From the cell containing the given text, extract its center point as (X, Y) coordinate. 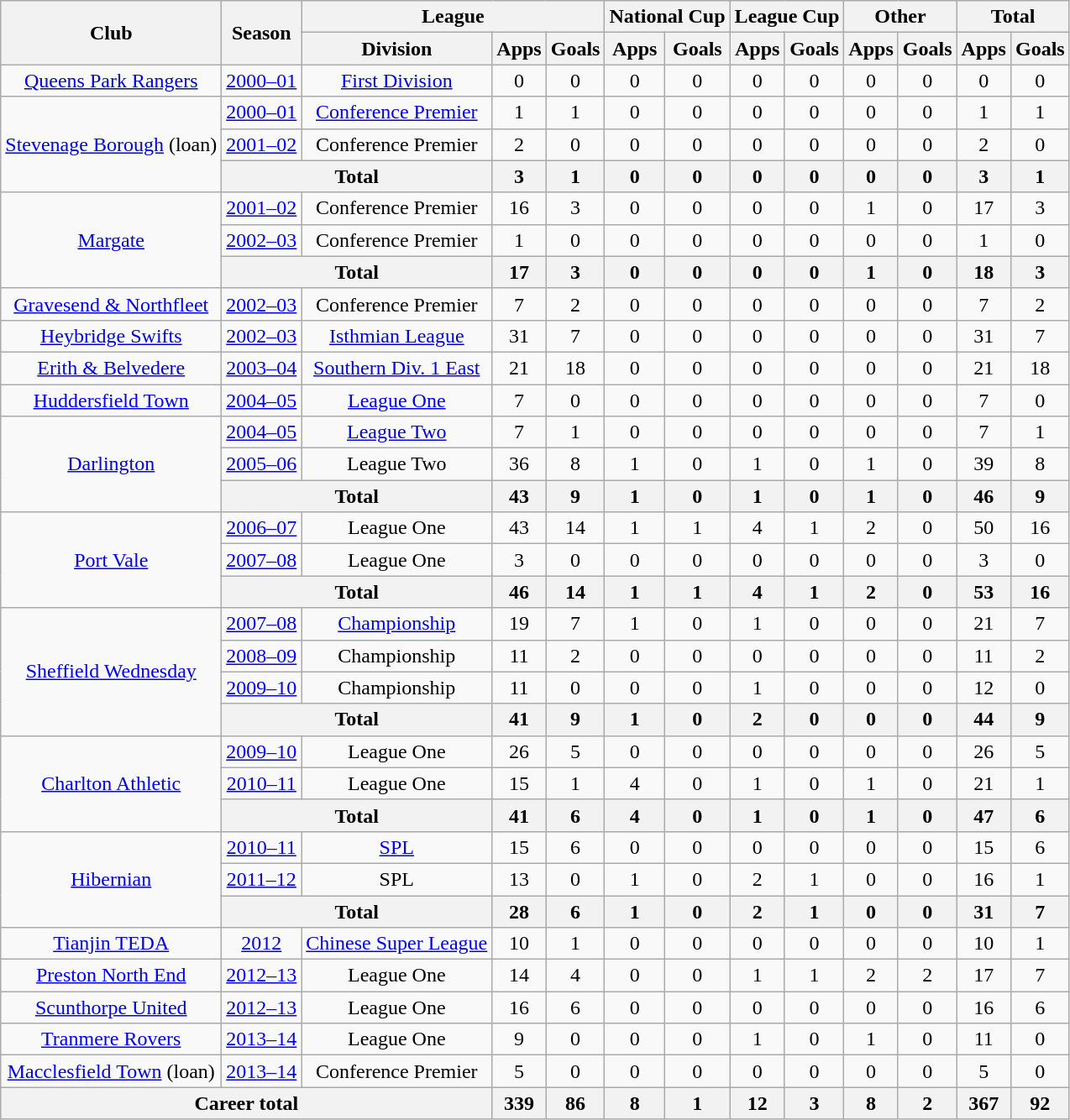
Port Vale (111, 560)
League (454, 17)
Queens Park Rangers (111, 81)
2008–09 (262, 656)
50 (983, 528)
36 (519, 464)
Chinese Super League (396, 944)
Huddersfield Town (111, 400)
Sheffield Wednesday (111, 672)
19 (519, 624)
Scunthorpe United (111, 1007)
28 (519, 911)
Isthmian League (396, 336)
Heybridge Swifts (111, 336)
First Division (396, 81)
Erith & Belvedere (111, 368)
Charlton Athletic (111, 783)
Stevenage Borough (loan) (111, 144)
92 (1040, 1103)
53 (983, 592)
13 (519, 879)
Other (900, 17)
Club (111, 33)
Gravesend & Northfleet (111, 304)
Margate (111, 240)
Hibernian (111, 879)
Tianjin TEDA (111, 944)
Preston North End (111, 976)
39 (983, 464)
47 (983, 815)
2011–12 (262, 879)
2005–06 (262, 464)
44 (983, 720)
2012 (262, 944)
86 (575, 1103)
Season (262, 33)
National Cup (667, 17)
Division (396, 49)
Tranmere Rovers (111, 1039)
367 (983, 1103)
Southern Div. 1 East (396, 368)
2006–07 (262, 528)
League Cup (787, 17)
339 (519, 1103)
Career total (247, 1103)
Macclesfield Town (loan) (111, 1071)
2003–04 (262, 368)
Darlington (111, 464)
